For the text-containing cell, return its midpoint in [x, y] coordinate format. 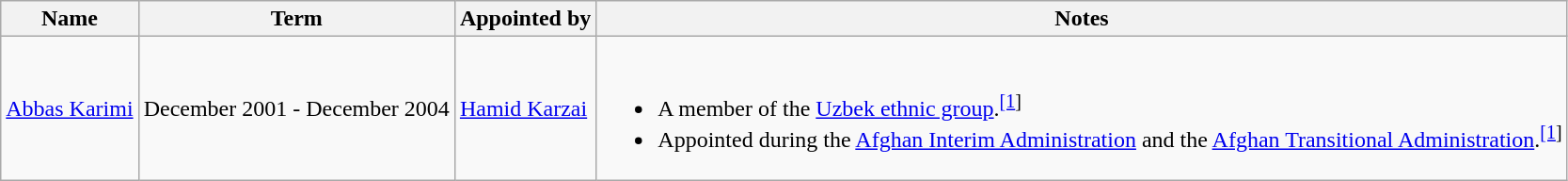
Abbas Karimi [70, 109]
December 2001 - December 2004 [296, 109]
Appointed by [525, 19]
A member of the Uzbek ethnic group.[1]Appointed during the Afghan Interim Administration and the Afghan Transitional Administration.[1] [1082, 109]
Notes [1082, 19]
Hamid Karzai [525, 109]
Term [296, 19]
Name [70, 19]
